Scan for the cell matching the given text and deliver its [X, Y] coordinate at center. 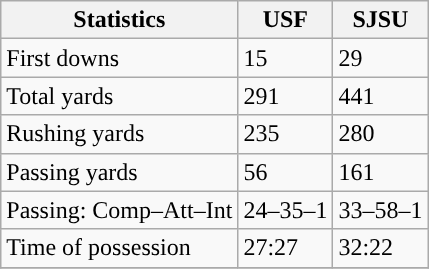
SJSU [380, 20]
441 [380, 96]
Total yards [120, 96]
Rushing yards [120, 134]
24–35–1 [286, 210]
Statistics [120, 20]
235 [286, 134]
56 [286, 172]
280 [380, 134]
161 [380, 172]
27:27 [286, 248]
33–58–1 [380, 210]
First downs [120, 58]
USF [286, 20]
15 [286, 58]
Time of possession [120, 248]
Passing: Comp–Att–Int [120, 210]
291 [286, 96]
29 [380, 58]
Passing yards [120, 172]
32:22 [380, 248]
